Output the (x, y) coordinate of the center of the cell containing the given text.  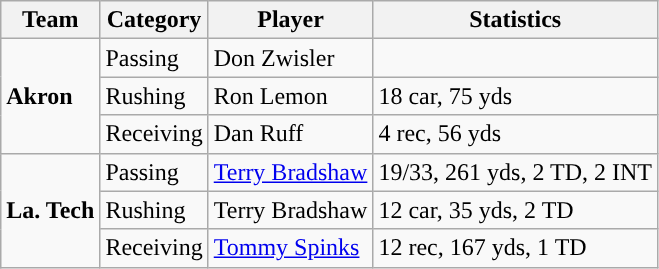
Team (50, 20)
18 car, 75 yds (516, 96)
Ron Lemon (290, 96)
Tommy Spinks (290, 248)
12 rec, 167 yds, 1 TD (516, 248)
4 rec, 56 yds (516, 134)
19/33, 261 yds, 2 TD, 2 INT (516, 172)
12 car, 35 yds, 2 TD (516, 210)
Statistics (516, 20)
La. Tech (50, 210)
Dan Ruff (290, 134)
Category (154, 20)
Akron (50, 96)
Don Zwisler (290, 58)
Player (290, 20)
